Locate the cell with the specified text and output its (x, y) center coordinate. 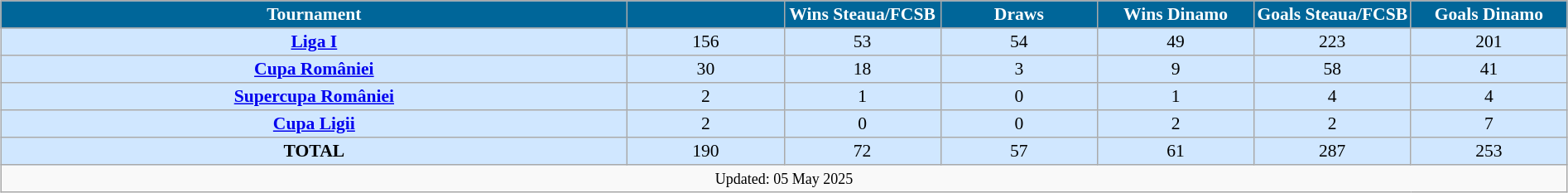
TOTAL (315, 151)
30 (705, 70)
58 (1333, 70)
Wins Steaua/FCSB (863, 15)
54 (1018, 41)
Cupa Ligii (315, 124)
Goals Dinamo (1489, 15)
Updated: 05 May 2025 (784, 179)
72 (863, 151)
Goals Steaua/FCSB (1333, 15)
7 (1489, 124)
287 (1333, 151)
9 (1176, 70)
3 (1018, 70)
Liga I (315, 41)
57 (1018, 151)
Cupa României (315, 70)
201 (1489, 41)
61 (1176, 151)
41 (1489, 70)
Tournament (315, 15)
18 (863, 70)
Supercupa României (315, 96)
223 (1333, 41)
190 (705, 151)
Wins Dinamo (1176, 15)
Draws (1018, 15)
156 (705, 41)
53 (863, 41)
253 (1489, 151)
49 (1176, 41)
